Scan for the cell matching the given text and deliver its (x, y) coordinate at center. 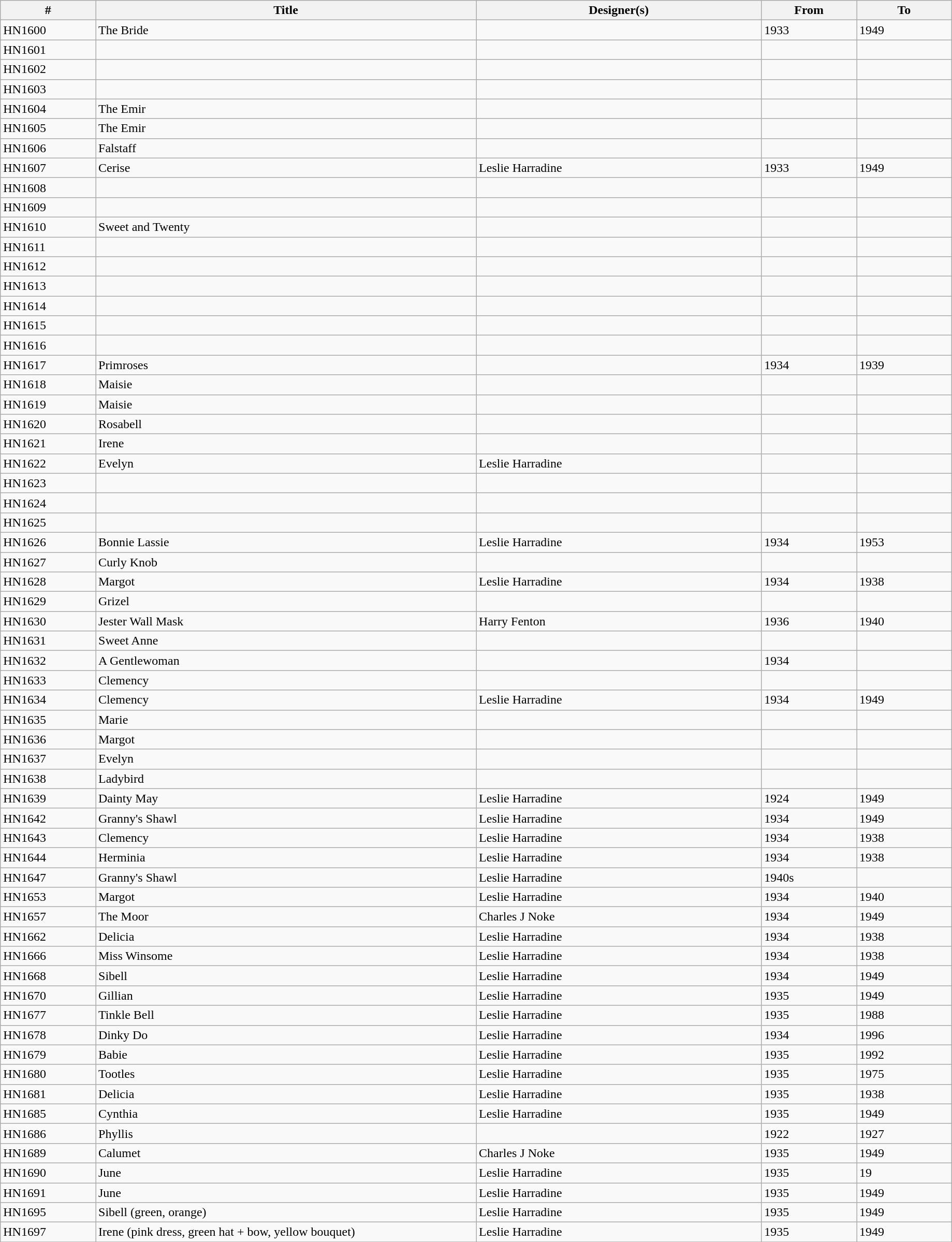
Cerise (286, 168)
1924 (809, 798)
Curly Knob (286, 562)
HN1608 (48, 187)
Title (286, 10)
Cynthia (286, 1114)
HN1695 (48, 1212)
Tinkle Bell (286, 1015)
HN1633 (48, 680)
HN1689 (48, 1153)
HN1602 (48, 69)
HN1670 (48, 996)
Sibell (green, orange) (286, 1212)
HN1639 (48, 798)
HN1681 (48, 1094)
Irene (286, 444)
HN1643 (48, 838)
Grizel (286, 602)
HN1686 (48, 1133)
Falstaff (286, 148)
Calumet (286, 1153)
HN1632 (48, 661)
HN1634 (48, 700)
HN1630 (48, 621)
Tootles (286, 1074)
HN1662 (48, 937)
HN1627 (48, 562)
HN1668 (48, 976)
HN1626 (48, 542)
Irene (pink dress, green hat + bow, yellow bouquet) (286, 1232)
Babie (286, 1055)
HN1624 (48, 503)
Sweet Anne (286, 641)
HN1606 (48, 148)
HN1601 (48, 50)
Dinky Do (286, 1035)
HN1607 (48, 168)
HN1635 (48, 720)
Rosabell (286, 424)
HN1620 (48, 424)
HN1638 (48, 779)
HN1622 (48, 463)
HN1629 (48, 602)
1953 (904, 542)
Bonnie Lassie (286, 542)
HN1636 (48, 739)
Herminia (286, 857)
HN1611 (48, 247)
HN1637 (48, 759)
Phyllis (286, 1133)
Sibell (286, 976)
1992 (904, 1055)
HN1628 (48, 582)
Marie (286, 720)
1939 (904, 365)
1922 (809, 1133)
1936 (809, 621)
1996 (904, 1035)
HN1615 (48, 326)
HN1621 (48, 444)
HN1625 (48, 522)
1940s (809, 878)
HN1623 (48, 483)
From (809, 10)
HN1666 (48, 956)
HN1617 (48, 365)
HN1604 (48, 109)
HN1619 (48, 404)
HN1616 (48, 345)
HN1610 (48, 227)
HN1677 (48, 1015)
Dainty May (286, 798)
HN1678 (48, 1035)
HN1691 (48, 1192)
Harry Fenton (619, 621)
Designer(s) (619, 10)
Ladybird (286, 779)
HN1603 (48, 89)
1988 (904, 1015)
The Bride (286, 30)
HN1647 (48, 878)
To (904, 10)
HN1631 (48, 641)
HN1612 (48, 267)
The Moor (286, 917)
HN1680 (48, 1074)
HN1644 (48, 857)
Jester Wall Mask (286, 621)
HN1679 (48, 1055)
Miss Winsome (286, 956)
19 (904, 1173)
Sweet and Twenty (286, 227)
HN1618 (48, 385)
HN1653 (48, 897)
HN1657 (48, 917)
Primroses (286, 365)
HN1697 (48, 1232)
HN1605 (48, 128)
1927 (904, 1133)
1975 (904, 1074)
Gillian (286, 996)
HN1685 (48, 1114)
HN1609 (48, 207)
HN1614 (48, 306)
HN1600 (48, 30)
HN1690 (48, 1173)
# (48, 10)
HN1642 (48, 818)
HN1613 (48, 286)
A Gentlewoman (286, 661)
